Return the [x, y] coordinate for the center point of the cell that contains the specified text.  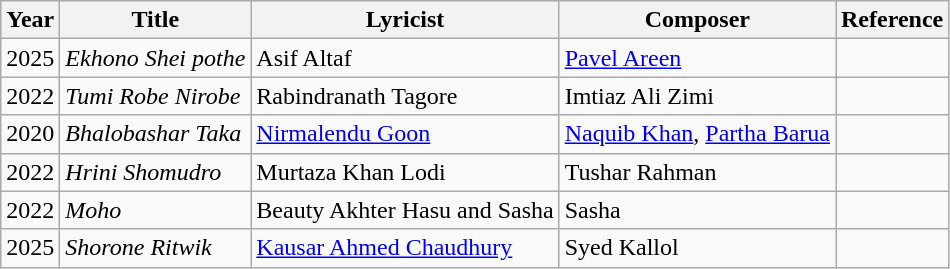
Title [156, 20]
Moho [156, 210]
Nirmalendu Goon [405, 134]
Reference [892, 20]
Rabindranath Tagore [405, 96]
Imtiaz Ali Zimi [697, 96]
Year [30, 20]
Pavel Areen [697, 58]
2020 [30, 134]
Kausar Ahmed Chaudhury [405, 248]
Hrini Shomudro [156, 172]
Composer [697, 20]
Ekhono Shei pothe [156, 58]
Lyricist [405, 20]
Tushar Rahman [697, 172]
Shorone Ritwik [156, 248]
Sasha [697, 210]
Bhalobashar Taka [156, 134]
Beauty Akhter Hasu and Sasha [405, 210]
Syed Kallol [697, 248]
Naquib Khan, Partha Barua [697, 134]
Asif Altaf [405, 58]
Tumi Robe Nirobe [156, 96]
Murtaza Khan Lodi [405, 172]
